Determine the [X, Y] coordinate at the center of the cell enclosing the given text.  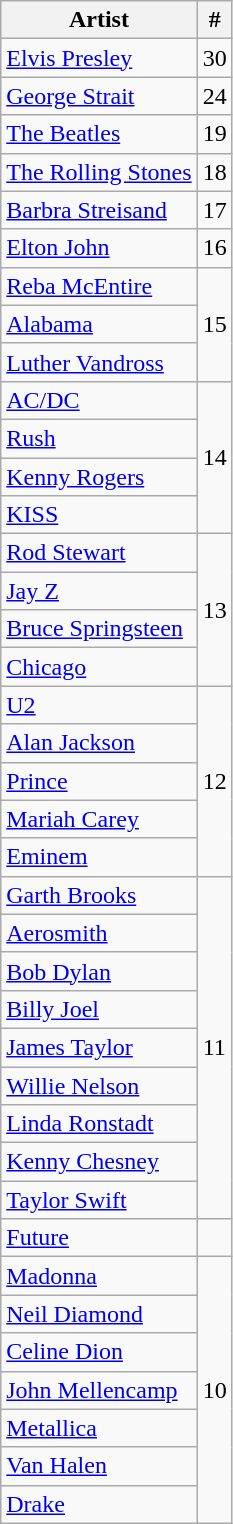
Mariah Carey [99, 819]
Elton John [99, 248]
Drake [99, 1504]
The Rolling Stones [99, 172]
11 [214, 1048]
Neil Diamond [99, 1314]
Luther Vandross [99, 362]
Alabama [99, 324]
Barbra Streisand [99, 210]
Bob Dylan [99, 971]
Celine Dion [99, 1352]
Van Halen [99, 1466]
16 [214, 248]
Garth Brooks [99, 895]
Chicago [99, 667]
18 [214, 172]
13 [214, 610]
Bruce Springsteen [99, 629]
Linda Ronstadt [99, 1124]
19 [214, 134]
Aerosmith [99, 933]
Kenny Rogers [99, 477]
10 [214, 1390]
Kenny Chesney [99, 1162]
Alan Jackson [99, 743]
U2 [99, 705]
The Beatles [99, 134]
Taylor Swift [99, 1200]
# [214, 20]
15 [214, 324]
Elvis Presley [99, 58]
Rod Stewart [99, 553]
Rush [99, 438]
17 [214, 210]
John Mellencamp [99, 1390]
Future [99, 1238]
12 [214, 781]
Metallica [99, 1428]
14 [214, 457]
Jay Z [99, 591]
Reba McEntire [99, 286]
24 [214, 96]
Eminem [99, 857]
George Strait [99, 96]
AC/DC [99, 400]
James Taylor [99, 1047]
Madonna [99, 1276]
30 [214, 58]
Prince [99, 781]
Billy Joel [99, 1009]
Willie Nelson [99, 1085]
Artist [99, 20]
KISS [99, 515]
